Scan for the cell matching the given text and deliver its (x, y) coordinate at center. 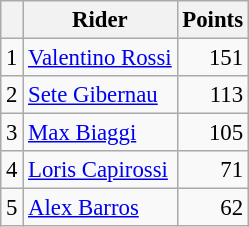
105 (212, 133)
Alex Barros (100, 208)
Points (212, 20)
62 (212, 208)
113 (212, 95)
151 (212, 58)
2 (12, 95)
3 (12, 133)
5 (12, 208)
Rider (100, 20)
Valentino Rossi (100, 58)
4 (12, 170)
1 (12, 58)
Sete Gibernau (100, 95)
Max Biaggi (100, 133)
71 (212, 170)
Loris Capirossi (100, 170)
